Pinpoint the cell where the given text exists, returning its (X, Y) midpoint coordinate. 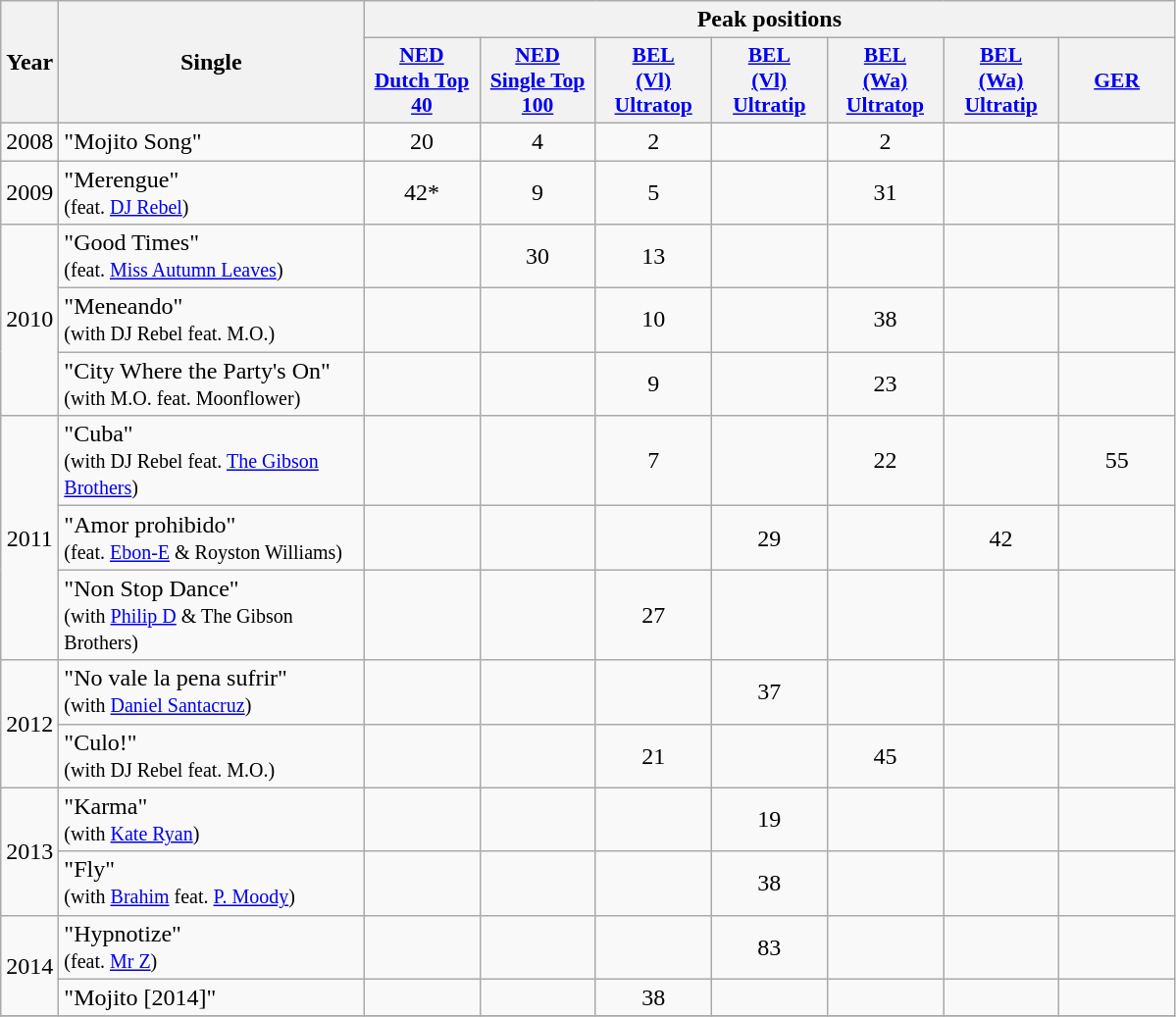
"Fly"(with Brahim feat. P. Moody) (212, 883)
"Non Stop Dance"(with Philip D & The Gibson Brothers) (212, 615)
2009 (29, 192)
Peak positions (769, 20)
BEL(Wa)Ultratop (885, 80)
10 (653, 320)
"Merengue"(feat. DJ Rebel) (212, 192)
2011 (29, 537)
"Hypnotize"(feat. Mr Z) (212, 947)
83 (769, 947)
2010 (29, 320)
2013 (29, 851)
21 (653, 755)
31 (885, 192)
"Mojito [2014]" (212, 997)
45 (885, 755)
"Good Times"(feat. Miss Autumn Leaves) (212, 257)
23 (885, 384)
22 (885, 461)
29 (769, 537)
5 (653, 192)
2008 (29, 141)
"Culo!"(with DJ Rebel feat. M.O.) (212, 755)
20 (422, 141)
"City Where the Party's On"(with M.O. feat. Moonflower) (212, 384)
NEDDutch Top 40 (422, 80)
2012 (29, 724)
"Amor prohibido"(feat. Ebon-E & Royston Williams) (212, 537)
19 (769, 820)
55 (1117, 461)
BEL(Wa)Ultratip (1001, 80)
NEDSingle Top 100 (537, 80)
4 (537, 141)
BEL(Vl)Ultratip (769, 80)
7 (653, 461)
GER (1117, 80)
37 (769, 692)
"No vale la pena sufrir"(with Daniel Santacruz) (212, 692)
Single (212, 63)
"Meneando"(with DJ Rebel feat. M.O.) (212, 320)
42 (1001, 537)
2014 (29, 965)
Year (29, 63)
"Cuba"(with DJ Rebel feat. The Gibson Brothers) (212, 461)
BEL(Vl)Ultratop (653, 80)
"Karma"(with Kate Ryan) (212, 820)
27 (653, 615)
42* (422, 192)
30 (537, 257)
"Mojito Song" (212, 141)
13 (653, 257)
